Find where the given text appears and provide that cell's center as (x, y) coordinate. 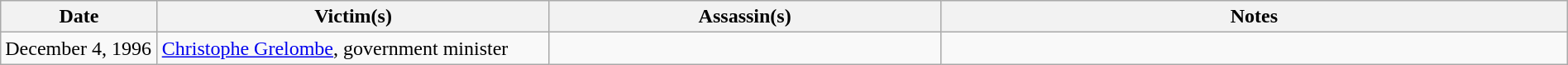
Assassin(s) (745, 17)
Notes (1254, 17)
Date (79, 17)
Victim(s) (353, 17)
December 4, 1996 (79, 48)
Christophe Grelombe, government minister (353, 48)
